Provide the [X, Y] coordinate of the cell's center where the given text is located.  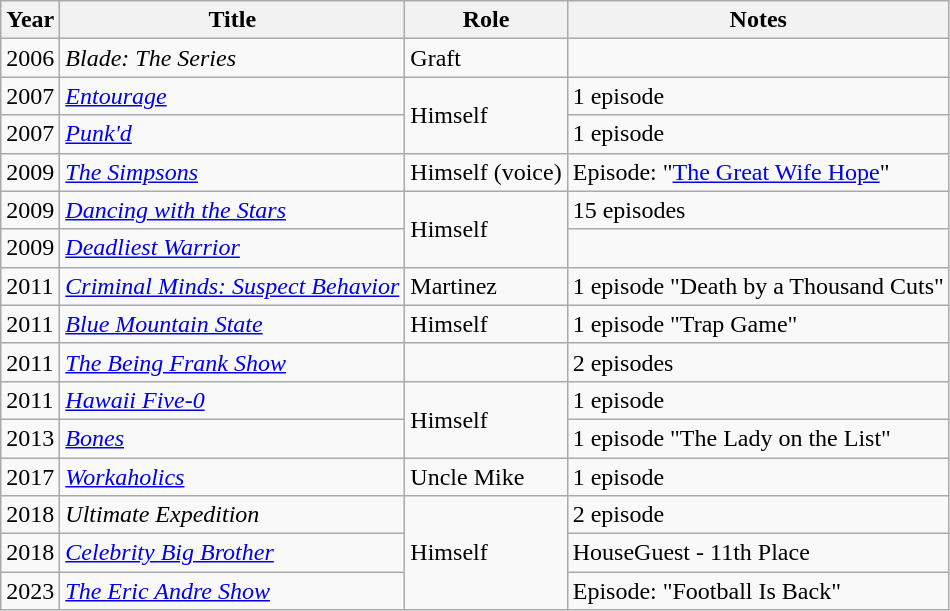
Year [30, 20]
Notes [758, 20]
Punk'd [232, 134]
Martinez [486, 286]
The Being Frank Show [232, 362]
1 episode "Death by a Thousand Cuts" [758, 286]
2017 [30, 477]
Himself (voice) [486, 172]
Criminal Minds: Suspect Behavior [232, 286]
The Simpsons [232, 172]
2 episodes [758, 362]
Uncle Mike [486, 477]
The Eric Andre Show [232, 591]
Deadliest Warrior [232, 248]
Celebrity Big Brother [232, 553]
Episode: "Football Is Back" [758, 591]
Workaholics [232, 477]
Role [486, 20]
1 episode "The Lady on the List" [758, 438]
Entourage [232, 96]
1 episode "Trap Game" [758, 324]
Dancing with the Stars [232, 210]
2006 [30, 58]
Blade: The Series [232, 58]
Episode: "The Great Wife Hope" [758, 172]
2013 [30, 438]
Bones [232, 438]
15 episodes [758, 210]
HouseGuest - 11th Place [758, 553]
2023 [30, 591]
Graft [486, 58]
2 episode [758, 515]
Title [232, 20]
Hawaii Five-0 [232, 400]
Blue Mountain State [232, 324]
Ultimate Expedition [232, 515]
